Scan for the cell matching the given text and deliver its (x, y) coordinate at center. 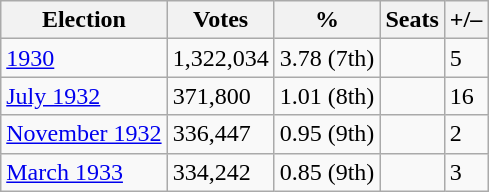
3.78 (7th) (327, 58)
Votes (220, 20)
Election (84, 20)
0.95 (9th) (327, 134)
371,800 (220, 96)
0.85 (9th) (327, 172)
March 1933 (84, 172)
3 (466, 172)
July 1932 (84, 96)
336,447 (220, 134)
1.01 (8th) (327, 96)
1,322,034 (220, 58)
5 (466, 58)
% (327, 20)
334,242 (220, 172)
Seats (412, 20)
1930 (84, 58)
November 1932 (84, 134)
+/– (466, 20)
16 (466, 96)
2 (466, 134)
